Return [x, y] of the center of cell containing provided text 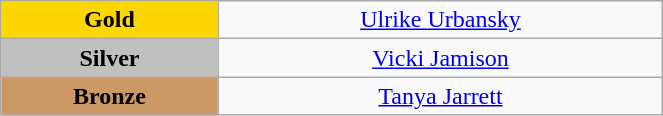
Gold [110, 20]
Silver [110, 58]
Ulrike Urbansky [440, 20]
Vicki Jamison [440, 58]
Tanya Jarrett [440, 96]
Bronze [110, 96]
